Pinpoint the cell where the given text exists, returning its [x, y] midpoint coordinate. 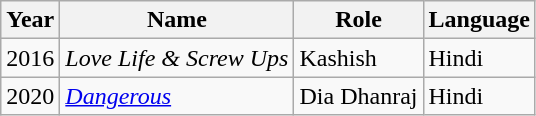
Name [177, 20]
Love Life & Screw Ups [177, 58]
Kashish [358, 58]
Role [358, 20]
2020 [30, 96]
Language [479, 20]
2016 [30, 58]
Year [30, 20]
Dangerous [177, 96]
Dia Dhanraj [358, 96]
